Detect which cell encompasses the target text, then output its (X, Y) center coordinate. 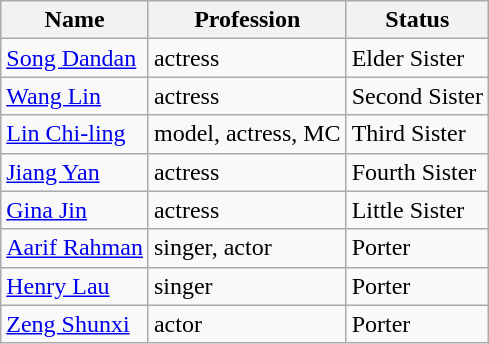
Gina Jin (75, 210)
Aarif Rahman (75, 248)
Third Sister (417, 134)
Zeng Shunxi (75, 324)
singer, actor (247, 248)
actor (247, 324)
Profession (247, 20)
Second Sister (417, 96)
Status (417, 20)
Lin Chi-ling (75, 134)
model, actress, MC (247, 134)
Wang Lin (75, 96)
singer (247, 286)
Song Dandan (75, 58)
Elder Sister (417, 58)
Henry Lau (75, 286)
Fourth Sister (417, 172)
Jiang Yan (75, 172)
Little Sister (417, 210)
Name (75, 20)
